Identify which cell holds the provided text, then report its (x, y) central coordinate. 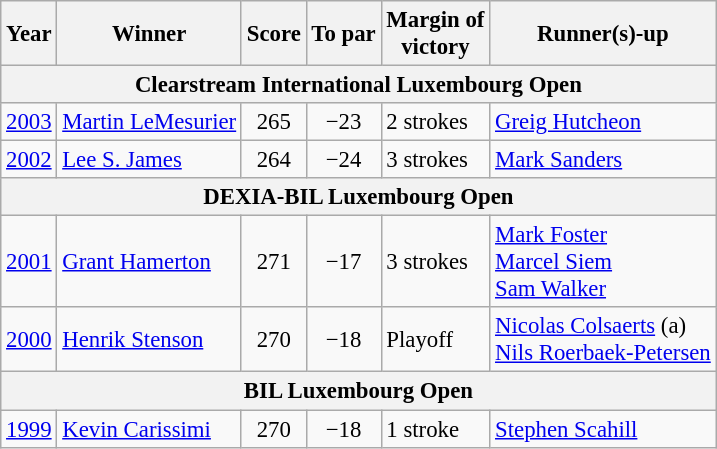
Clearstream International Luxembourg Open (358, 85)
Year (29, 34)
1999 (29, 429)
Grant Hamerton (150, 262)
Martin LeMesurier (150, 122)
Kevin Carissimi (150, 429)
Mark Foster Marcel Siem Sam Walker (603, 262)
BIL Luxembourg Open (358, 391)
Greig Hutcheon (603, 122)
264 (274, 160)
Mark Sanders (603, 160)
Stephen Scahill (603, 429)
Runner(s)-up (603, 34)
Playoff (436, 340)
1 stroke (436, 429)
Lee S. James (150, 160)
Henrik Stenson (150, 340)
Nicolas Colsaerts (a) Nils Roerbaek-Petersen (603, 340)
271 (274, 262)
DEXIA-BIL Luxembourg Open (358, 197)
Margin ofvictory (436, 34)
2003 (29, 122)
−17 (344, 262)
To par (344, 34)
2001 (29, 262)
Winner (150, 34)
2000 (29, 340)
2002 (29, 160)
265 (274, 122)
−23 (344, 122)
Score (274, 34)
−24 (344, 160)
2 strokes (436, 122)
